Find where the given text appears and provide that cell's center as (X, Y) coordinate. 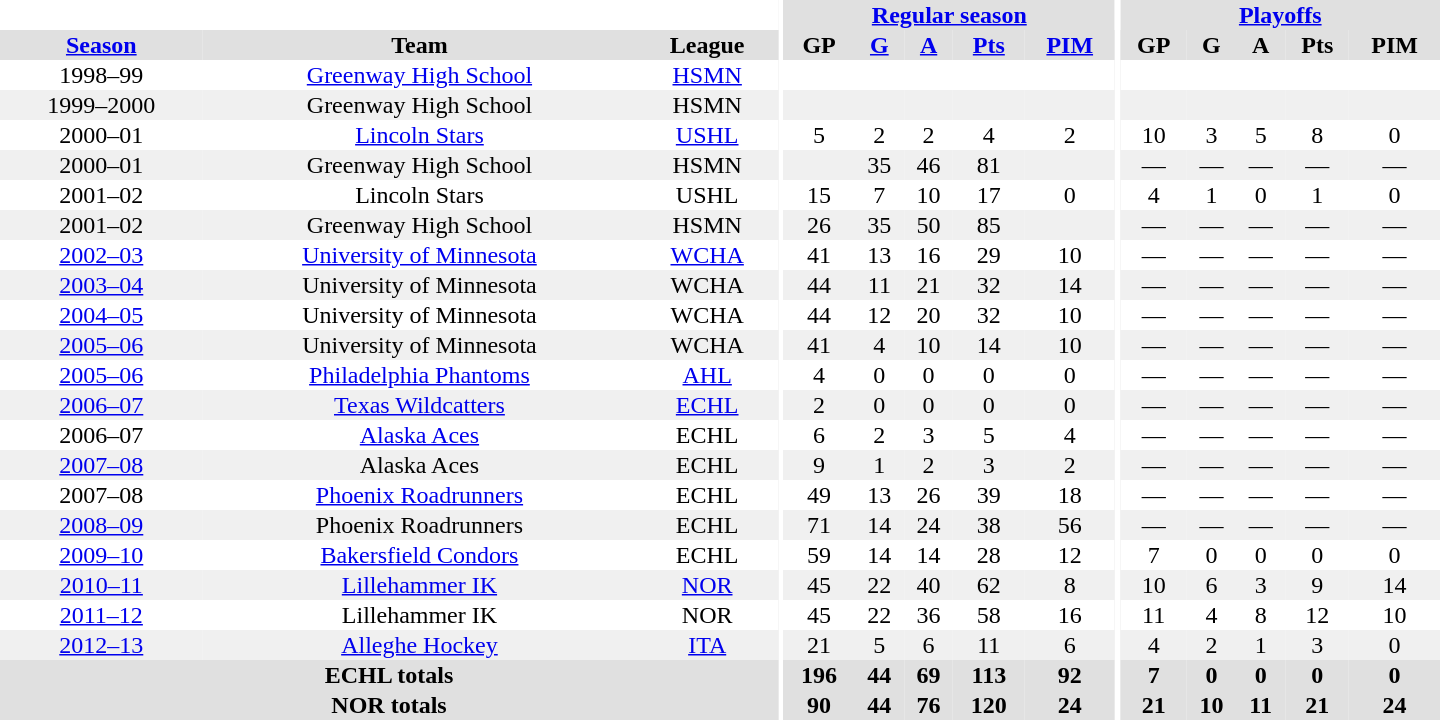
69 (928, 675)
36 (928, 615)
2009–10 (102, 555)
81 (988, 165)
ITA (707, 645)
Philadelphia Phantoms (420, 375)
90 (820, 705)
Texas Wildcatters (420, 405)
120 (988, 705)
2004–05 (102, 315)
2012–13 (102, 645)
29 (988, 255)
56 (1070, 525)
46 (928, 165)
AHL (707, 375)
196 (820, 675)
15 (820, 195)
Season (102, 45)
Bakersfield Condors (420, 555)
39 (988, 495)
1998–99 (102, 75)
18 (1070, 495)
113 (988, 675)
17 (988, 195)
2008–09 (102, 525)
2010–11 (102, 585)
ECHL totals (389, 675)
71 (820, 525)
1999–2000 (102, 105)
59 (820, 555)
50 (928, 225)
Playoffs (1280, 15)
58 (988, 615)
Team (420, 45)
49 (820, 495)
28 (988, 555)
2011–12 (102, 615)
2002–03 (102, 255)
NOR totals (389, 705)
40 (928, 585)
Regular season (950, 15)
85 (988, 225)
38 (988, 525)
20 (928, 315)
92 (1070, 675)
League (707, 45)
76 (928, 705)
2003–04 (102, 285)
62 (988, 585)
Alleghe Hockey (420, 645)
